Identify which cell holds the provided text, then report its [x, y] central coordinate. 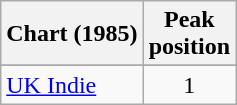
Peakposition [189, 34]
Chart (1985) [72, 34]
1 [189, 85]
UK Indie [72, 85]
